For the text-containing cell, return its midpoint in (x, y) coordinate format. 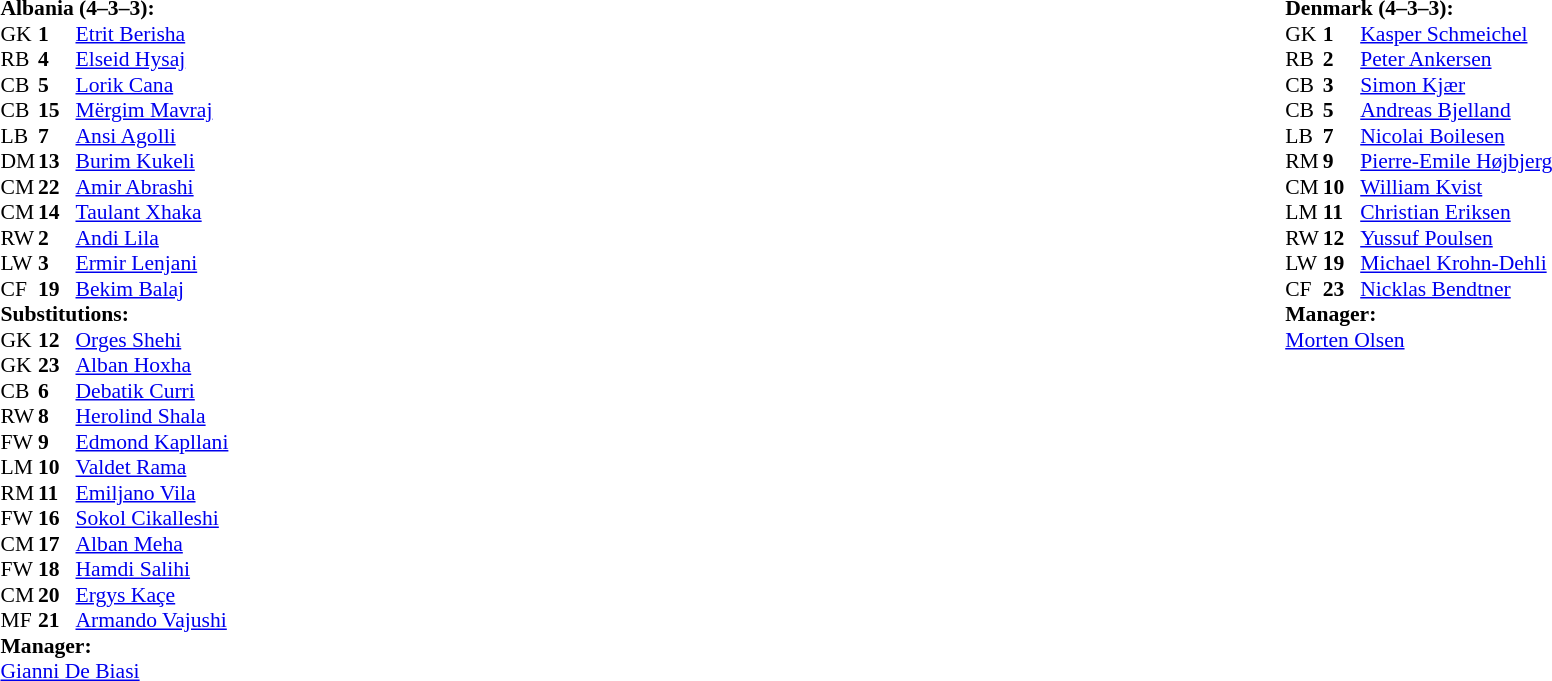
DM (19, 161)
15 (57, 111)
Kasper Schmeichel (1456, 34)
22 (57, 187)
Ansi Agolli (152, 136)
Michael Krohn-Dehli (1456, 263)
14 (57, 213)
Etrit Berisha (152, 34)
Simon Kjær (1456, 85)
8 (57, 417)
Sokol Cikalleshi (152, 519)
Christian Eriksen (1456, 213)
Ergys Kaçe (152, 595)
Emiljano Vila (152, 493)
Nicolai Boilesen (1456, 136)
Morten Olsen (1418, 340)
Alban Meha (152, 544)
Burim Kukeli (152, 161)
Elseid Hysaj (152, 59)
Armando Vajushi (152, 621)
Nicklas Bendtner (1456, 289)
21 (57, 621)
Lorik Cana (152, 85)
William Kvist (1456, 187)
Bekim Balaj (152, 289)
Orges Shehi (152, 340)
16 (57, 519)
4 (57, 59)
Andi Lila (152, 238)
17 (57, 544)
13 (57, 161)
Yussuf Poulsen (1456, 238)
Amir Abrashi (152, 187)
Valdet Rama (152, 467)
Herolind Shala (152, 417)
Pierre-Emile Højbjerg (1456, 161)
Mërgim Mavraj (152, 111)
Edmond Kapllani (152, 442)
Debatik Curri (152, 391)
Hamdi Salihi (152, 569)
Ermir Lenjani (152, 263)
MF (19, 621)
20 (57, 595)
Andreas Bjelland (1456, 111)
6 (57, 391)
Substitutions: (114, 315)
Peter Ankersen (1456, 59)
18 (57, 569)
Taulant Xhaka (152, 213)
Alban Hoxha (152, 365)
